From the cell containing the given text, extract its center point as [X, Y] coordinate. 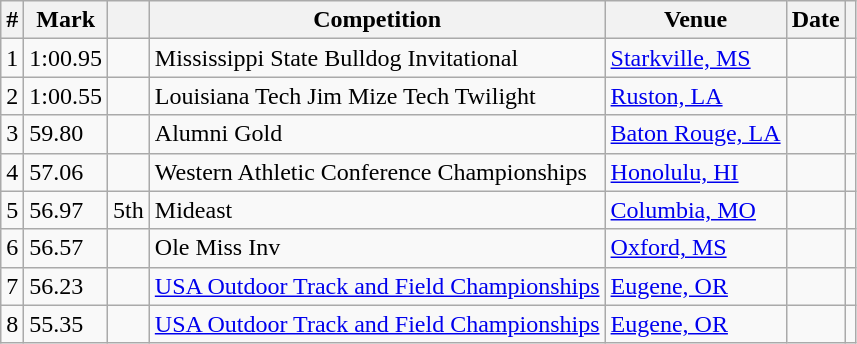
1:00.95 [66, 58]
Ruston, LA [696, 96]
57.06 [66, 172]
1 [12, 58]
55.35 [66, 324]
Competition [377, 20]
# [12, 20]
Mississippi State Bulldog Invitational [377, 58]
2 [12, 96]
Western Athletic Conference Championships [377, 172]
Columbia, MO [696, 210]
Honolulu, HI [696, 172]
Venue [696, 20]
6 [12, 248]
59.80 [66, 134]
56.23 [66, 286]
Starkville, MS [696, 58]
Date [816, 20]
5th [129, 210]
56.57 [66, 248]
4 [12, 172]
56.97 [66, 210]
Alumni Gold [377, 134]
5 [12, 210]
Mideast [377, 210]
Baton Rouge, LA [696, 134]
8 [12, 324]
Mark [66, 20]
Oxford, MS [696, 248]
Louisiana Tech Jim Mize Tech Twilight [377, 96]
3 [12, 134]
7 [12, 286]
1:00.55 [66, 96]
Ole Miss Inv [377, 248]
